Pinpoint the cell where the given text exists, returning its [X, Y] midpoint coordinate. 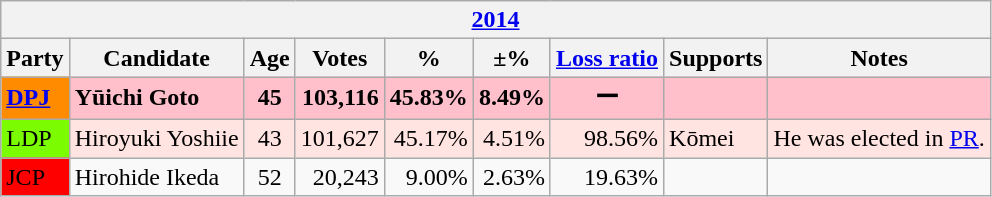
Age [270, 58]
45.17% [428, 138]
101,627 [340, 138]
He was elected in PR. [879, 138]
45 [270, 98]
9.00% [428, 177]
19.63% [606, 177]
Notes [879, 58]
±% [512, 58]
Votes [340, 58]
98.56% [606, 138]
% [428, 58]
DPJ [35, 98]
4.51% [512, 138]
Loss ratio [606, 58]
Kōmei [716, 138]
Party [35, 58]
45.83% [428, 98]
20,243 [340, 177]
LDP [35, 138]
JCP [35, 177]
8.49% [512, 98]
2.63% [512, 177]
Hiroyuki Yoshiie [156, 138]
Hirohide Ikeda [156, 177]
43 [270, 138]
52 [270, 177]
2014 [496, 20]
103,116 [340, 98]
ー [606, 98]
Candidate [156, 58]
Yūichi Goto [156, 98]
Supports [716, 58]
